Find where the given text appears and provide that cell's center as [x, y] coordinate. 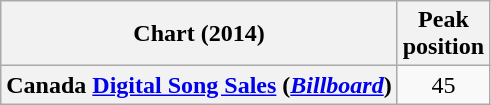
Peakposition [443, 34]
45 [443, 85]
Chart (2014) [199, 34]
Canada Digital Song Sales (Billboard) [199, 85]
